For the text-containing cell, return its midpoint in (x, y) coordinate format. 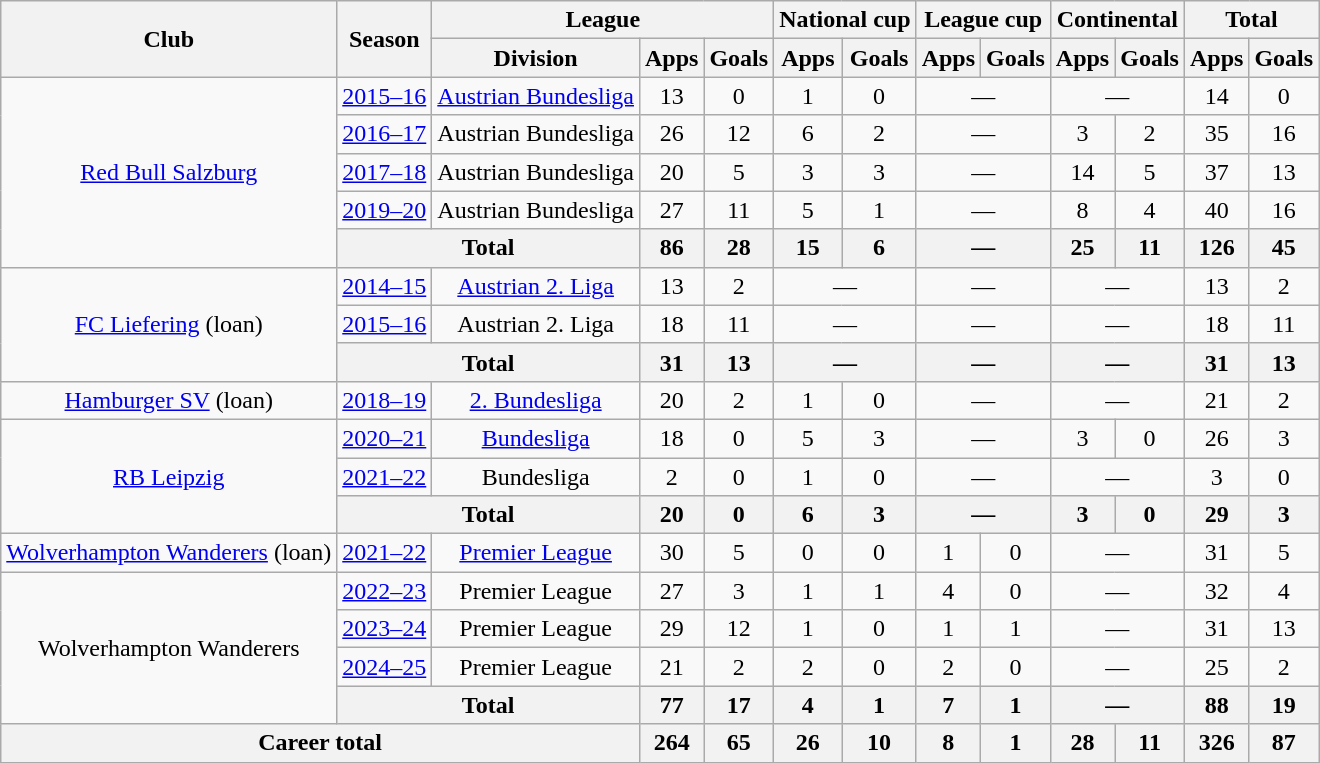
2014–15 (384, 286)
2020–21 (384, 438)
19 (1284, 705)
126 (1216, 248)
Hamburger SV (loan) (169, 400)
Career total (320, 743)
2. Bundesliga (536, 400)
86 (671, 248)
17 (739, 705)
National cup (845, 20)
35 (1216, 134)
37 (1216, 172)
2016–17 (384, 134)
Red Bull Salzburg (169, 172)
65 (739, 743)
2017–18 (384, 172)
88 (1216, 705)
40 (1216, 210)
League (603, 20)
2019–20 (384, 210)
FC Liefering (loan) (169, 324)
87 (1284, 743)
League cup (983, 20)
Division (536, 58)
Continental (1117, 20)
264 (671, 743)
10 (879, 743)
77 (671, 705)
32 (1216, 591)
2022–23 (384, 591)
2023–24 (384, 629)
45 (1284, 248)
RB Leipzig (169, 476)
Wolverhampton Wanderers (169, 648)
7 (948, 705)
30 (671, 553)
Season (384, 39)
Club (169, 39)
2024–25 (384, 667)
15 (808, 248)
2018–19 (384, 400)
326 (1216, 743)
Wolverhampton Wanderers (loan) (169, 553)
